Locate the cell with the specified text and output its (X, Y) center coordinate. 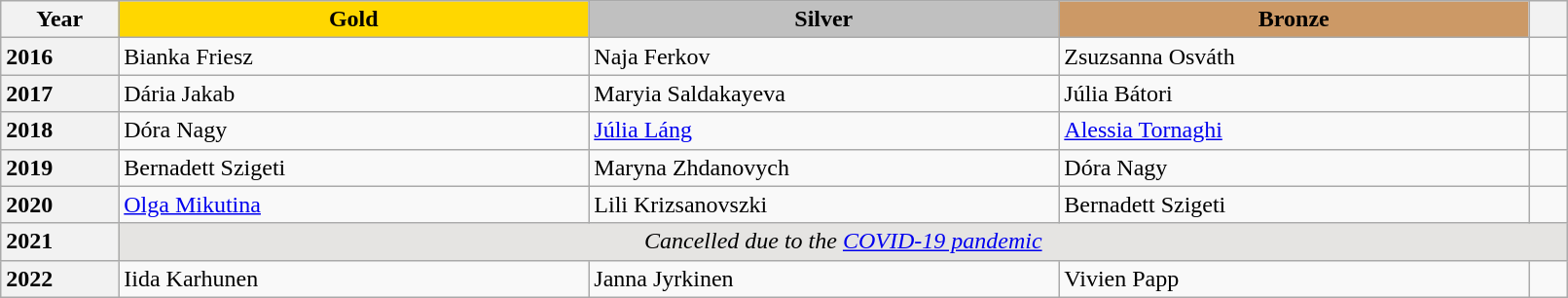
Maryna Zhdanovych (823, 168)
Bianka Friesz (354, 56)
Year (60, 19)
Silver (823, 19)
Iida Karhunen (354, 279)
Dária Jakab (354, 93)
2018 (60, 130)
2019 (60, 168)
Lili Krizsanovszki (823, 205)
Maryia Saldakayeva (823, 93)
Júlia Láng (823, 130)
Olga Mikutina (354, 205)
Janna Jyrkinen (823, 279)
Cancelled due to the COVID-19 pandemic (843, 242)
Bronze (1295, 19)
Júlia Bátori (1295, 93)
2017 (60, 93)
Gold (354, 19)
2022 (60, 279)
Zsuzsanna Osváth (1295, 56)
Naja Ferkov (823, 56)
2016 (60, 56)
2021 (60, 242)
Alessia Tornaghi (1295, 130)
2020 (60, 205)
Vivien Papp (1295, 279)
